Return the (X, Y) coordinate for the center point of the cell that contains the specified text.  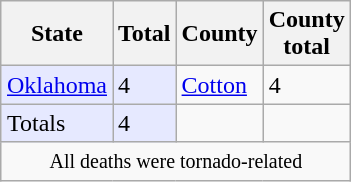
All deaths were tornado-related (176, 161)
Oklahoma (56, 85)
Totals (56, 123)
Countytotal (306, 34)
State (56, 34)
County (220, 34)
Total (145, 34)
Cotton (220, 85)
